Provide the [X, Y] coordinate of the cell's center where the given text is located.  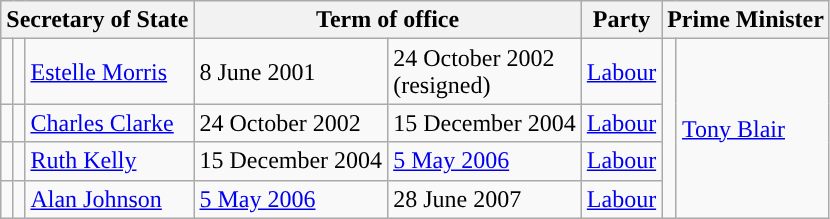
24 October 2002(resigned) [485, 72]
Prime Minister [746, 20]
24 October 2002 [291, 123]
Alan Johnson [110, 199]
Ruth Kelly [110, 161]
Party [621, 20]
Term of office [388, 20]
Tony Blair [752, 128]
Charles Clarke [110, 123]
Secretary of State [98, 20]
Estelle Morris [110, 72]
8 June 2001 [291, 72]
28 June 2007 [485, 199]
